Output the (x, y) coordinate of the center of the cell containing the given text.  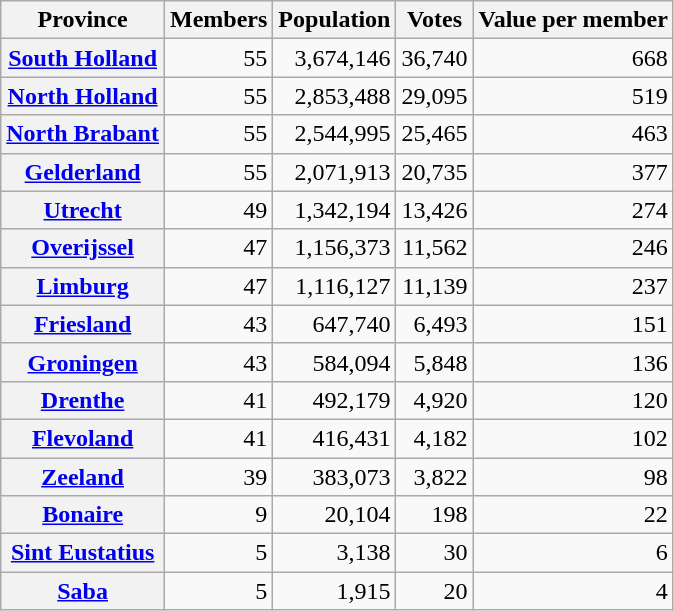
Groningen (83, 362)
4,920 (434, 400)
North Brabant (83, 134)
647,740 (334, 324)
9 (218, 515)
Drenthe (83, 400)
1,915 (334, 591)
36,740 (434, 58)
Members (218, 20)
2,071,913 (334, 172)
136 (573, 362)
274 (573, 210)
Bonaire (83, 515)
Province (83, 20)
25,465 (434, 134)
4 (573, 591)
98 (573, 477)
120 (573, 400)
11,562 (434, 248)
237 (573, 286)
3,822 (434, 477)
1,156,373 (334, 248)
South Holland (83, 58)
519 (573, 96)
6,493 (434, 324)
Overijssel (83, 248)
49 (218, 210)
6 (573, 553)
20 (434, 591)
Utrecht (83, 210)
1,342,194 (334, 210)
Value per member (573, 20)
416,431 (334, 438)
198 (434, 515)
584,094 (334, 362)
463 (573, 134)
39 (218, 477)
20,735 (434, 172)
102 (573, 438)
1,116,127 (334, 286)
2,544,995 (334, 134)
3,674,146 (334, 58)
Limburg (83, 286)
20,104 (334, 515)
492,179 (334, 400)
Saba (83, 591)
Zeeland (83, 477)
22 (573, 515)
Population (334, 20)
4,182 (434, 438)
North Holland (83, 96)
Friesland (83, 324)
377 (573, 172)
383,073 (334, 477)
5,848 (434, 362)
3,138 (334, 553)
2,853,488 (334, 96)
Flevoland (83, 438)
668 (573, 58)
Gelderland (83, 172)
Votes (434, 20)
29,095 (434, 96)
Sint Eustatius (83, 553)
11,139 (434, 286)
13,426 (434, 210)
246 (573, 248)
151 (573, 324)
30 (434, 553)
